Search for the cell housing the specified text and yield its (X, Y) center coordinate. 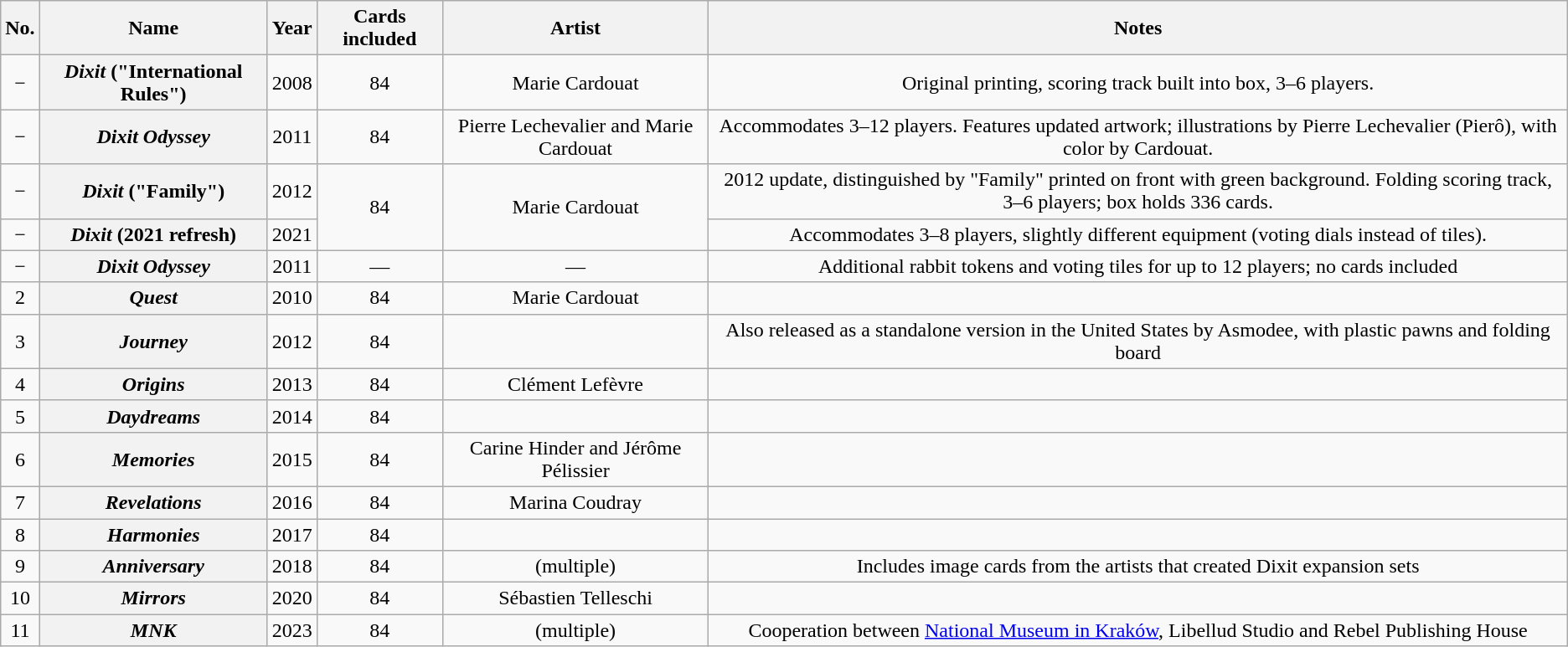
2013 (291, 384)
Harmonies (153, 535)
Original printing, scoring track built into box, 3–6 players. (1137, 82)
Additional rabbit tokens and voting tiles for up to 12 players; no cards included (1137, 266)
Notes (1137, 28)
Clément Lefèvre (575, 384)
2018 (291, 567)
5 (20, 416)
Accommodates 3–12 players. Features updated artwork; illustrations by Pierre Lechevalier (Pierô), with color by Cardouat. (1137, 137)
2008 (291, 82)
2023 (291, 630)
2 (20, 298)
Year (291, 28)
10 (20, 598)
Marina Coudray (575, 502)
Dixit ("International Rules") (153, 82)
Journey (153, 341)
Artist (575, 28)
No. (20, 28)
2012 update, distinguished by "Family" printed on front with green background. Folding scoring track, 3–6 players; box holds 336 cards. (1137, 191)
2020 (291, 598)
Revelations (153, 502)
Origins (153, 384)
MNK (153, 630)
Accommodates 3–8 players, slightly different equipment (voting dials instead of tiles). (1137, 234)
Carine Hinder and Jérôme Pélissier (575, 459)
11 (20, 630)
Includes image cards from the artists that created Dixit expansion sets (1137, 567)
Daydreams (153, 416)
Cooperation between National Museum in Kraków, Libellud Studio and Rebel Publishing House (1137, 630)
3 (20, 341)
2014 (291, 416)
2017 (291, 535)
Cards included (379, 28)
2016 (291, 502)
2015 (291, 459)
Pierre Lechevalier and Marie Cardouat (575, 137)
Quest (153, 298)
Dixit (2021 refresh) (153, 234)
8 (20, 535)
6 (20, 459)
Anniversary (153, 567)
Also released as a standalone version in the United States by Asmodee, with plastic pawns and folding board (1137, 341)
9 (20, 567)
Dixit ("Family") (153, 191)
Name (153, 28)
Mirrors (153, 598)
2010 (291, 298)
Sébastien Telleschi (575, 598)
7 (20, 502)
2021 (291, 234)
Memories (153, 459)
4 (20, 384)
